Search for the cell housing the specified text and yield its (X, Y) center coordinate. 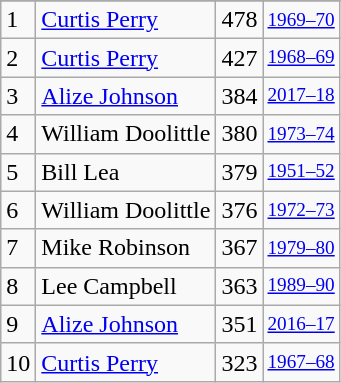
5 (18, 172)
Mike Robinson (126, 248)
363 (240, 286)
1972–73 (301, 210)
478 (240, 20)
7 (18, 248)
9 (18, 324)
376 (240, 210)
Bill Lea (126, 172)
4 (18, 134)
10 (18, 362)
1973–74 (301, 134)
6 (18, 210)
384 (240, 96)
2017–18 (301, 96)
1969–70 (301, 20)
1951–52 (301, 172)
1967–68 (301, 362)
1 (18, 20)
1968–69 (301, 58)
1989–90 (301, 286)
3 (18, 96)
Lee Campbell (126, 286)
379 (240, 172)
1979–80 (301, 248)
2016–17 (301, 324)
8 (18, 286)
2 (18, 58)
380 (240, 134)
427 (240, 58)
323 (240, 362)
367 (240, 248)
351 (240, 324)
